Identify which cell holds the provided text, then report its [X, Y] central coordinate. 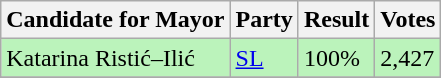
Candidate for Mayor [116, 20]
SL [264, 58]
2,427 [408, 58]
100% [336, 58]
Result [336, 20]
Party [264, 20]
Katarina Ristić–Ilić [116, 58]
Votes [408, 20]
